Identify which cell holds the provided text, then report its [X, Y] central coordinate. 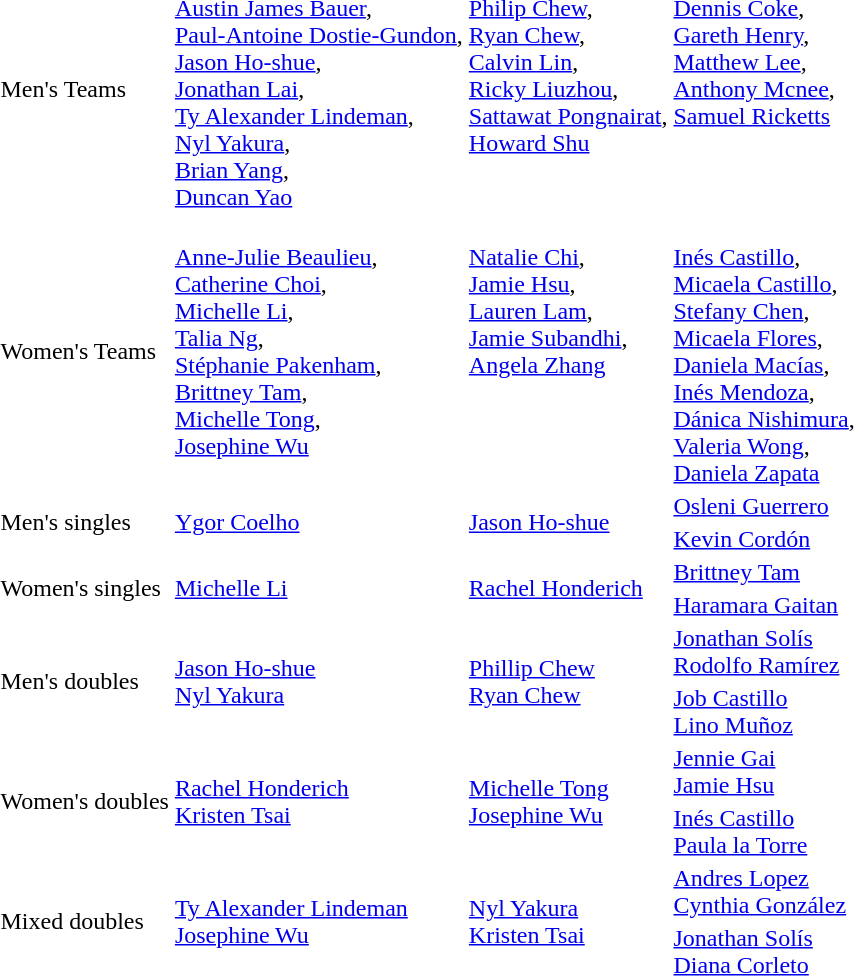
Rachel Honderich [568, 588]
Jason Ho-shue Nyl Yakura [318, 682]
Natalie Chi,Jamie Hsu,Lauren Lam,Jamie Subandhi,Angela Zhang [568, 352]
Phillip Chew Ryan Chew [568, 682]
Jason Ho-shue [568, 522]
Anne-Julie Beaulieu,Catherine Choi,Michelle Li,Talia Ng,Stéphanie Pakenham,Brittney Tam,Michelle Tong,Josephine Wu [318, 352]
Ygor Coelho [318, 522]
Michelle Tong Josephine Wu [568, 802]
Rachel Honderich Kristen Tsai [318, 802]
Michelle Li [318, 588]
